From the cell containing the given text, extract its center point as (x, y) coordinate. 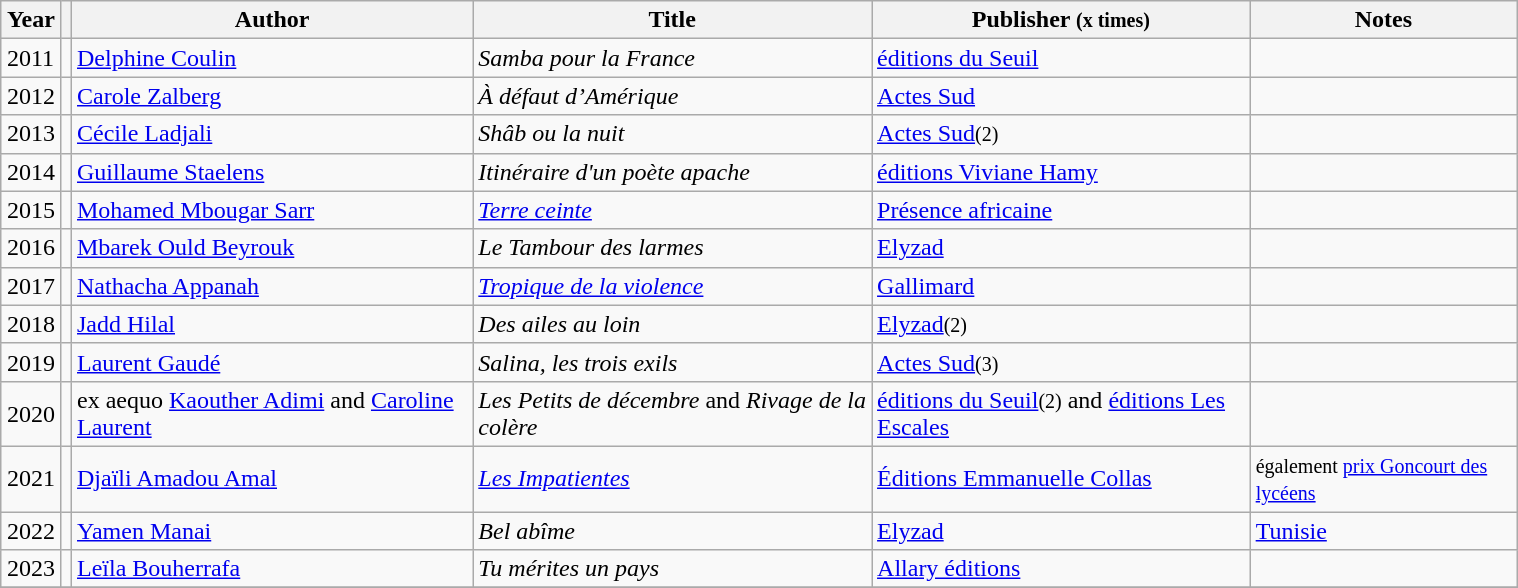
Samba pour la France (672, 58)
Tu mérites un pays (672, 569)
Yamen Manai (272, 531)
Actes Sud (1062, 96)
Le Tambour des larmes (672, 248)
Nathacha Appanah (272, 286)
Salina, les trois exils (672, 362)
Bel abîme (672, 531)
Tropique de la violence (672, 286)
Carole Zalberg (272, 96)
Notes (1384, 20)
Éditions Emmanuelle Collas (1062, 478)
Elyzad(2) (1062, 324)
Mohamed Mbougar Sarr (272, 210)
Les Impatientes (672, 478)
À défaut d’Amérique (672, 96)
Publisher (x times) (1062, 20)
2018 (30, 324)
2021 (30, 478)
Title (672, 20)
2022 (30, 531)
2014 (30, 172)
Les Petits de décembre and Rivage de la colère (672, 414)
Shâb ou la nuit (672, 134)
Laurent Gaudé (272, 362)
Itinéraire d'un poète apache (672, 172)
2012 (30, 96)
éditions du Seuil(2) and éditions Les Escales (1062, 414)
éditions du Seuil (1062, 58)
Delphine Coulin (272, 58)
2016 (30, 248)
Mbarek Ould Beyrouk (272, 248)
Allary éditions (1062, 569)
Des ailes au loin (672, 324)
Cécile Ladjali (272, 134)
2023 (30, 569)
2015 (30, 210)
2019 (30, 362)
2017 (30, 286)
Présence africaine (1062, 210)
également prix Goncourt des lycéens (1384, 478)
ex aequo Kaouther Adimi and Caroline Laurent (272, 414)
Author (272, 20)
2011 (30, 58)
Jadd Hilal (272, 324)
Tunisie (1384, 531)
Gallimard (1062, 286)
Actes Sud(3) (1062, 362)
Actes Sud(2) (1062, 134)
2020 (30, 414)
Djaïli Amadou Amal (272, 478)
Year (30, 20)
Leïla Bouherrafa (272, 569)
éditions Viviane Hamy (1062, 172)
Guillaume Staelens (272, 172)
Terre ceinte (672, 210)
2013 (30, 134)
